Search for the cell housing the specified text and yield its (X, Y) center coordinate. 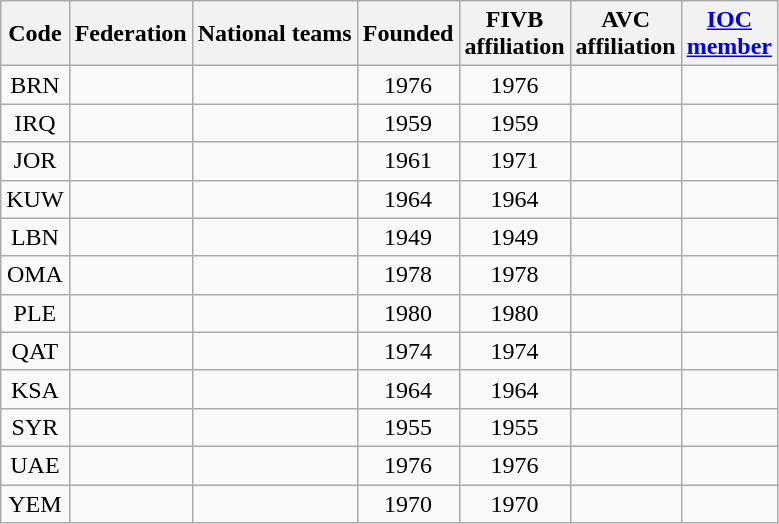
OMA (35, 275)
1961 (408, 161)
YEM (35, 503)
AVCaffiliation (626, 34)
1971 (514, 161)
National teams (274, 34)
PLE (35, 313)
IOCmember (729, 34)
FIVBaffiliation (514, 34)
BRN (35, 85)
Federation (130, 34)
JOR (35, 161)
Code (35, 34)
IRQ (35, 123)
Founded (408, 34)
QAT (35, 351)
KUW (35, 199)
SYR (35, 427)
UAE (35, 465)
LBN (35, 237)
KSA (35, 389)
